Find where the given text appears and provide that cell's center as [x, y] coordinate. 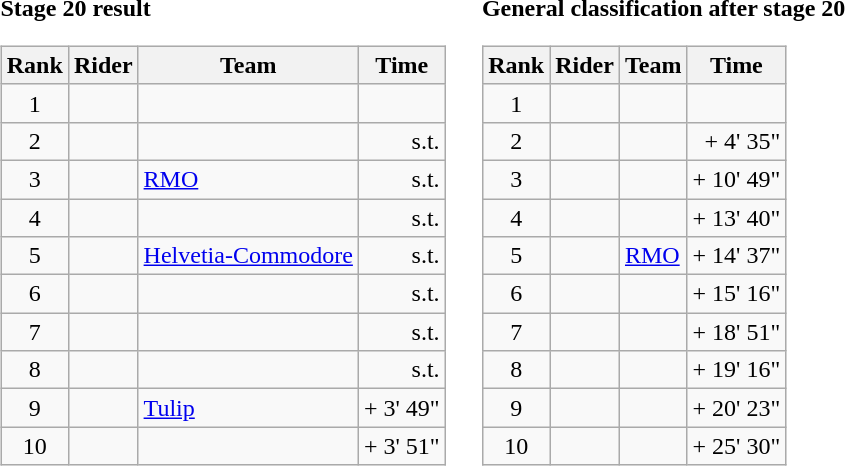
+ 13' 40" [736, 217]
+ 14' 37" [736, 256]
+ 18' 51" [736, 332]
Tulip [248, 408]
+ 20' 23" [736, 408]
+ 4' 35" [736, 141]
+ 3' 49" [402, 408]
+ 19' 16" [736, 370]
+ 25' 30" [736, 446]
+ 15' 16" [736, 294]
Helvetia-Commodore [248, 256]
+ 3' 51" [402, 446]
+ 10' 49" [736, 179]
